Search for the cell housing the specified text and yield its [x, y] center coordinate. 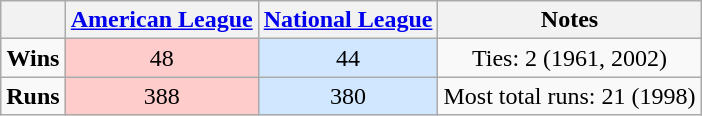
48 [162, 58]
Runs [33, 96]
Wins [33, 58]
American League [162, 20]
44 [348, 58]
Most total runs: 21 (1998) [570, 96]
Ties: 2 (1961, 2002) [570, 58]
Notes [570, 20]
380 [348, 96]
National League [348, 20]
388 [162, 96]
